Detect which cell encompasses the target text, then output its (x, y) center coordinate. 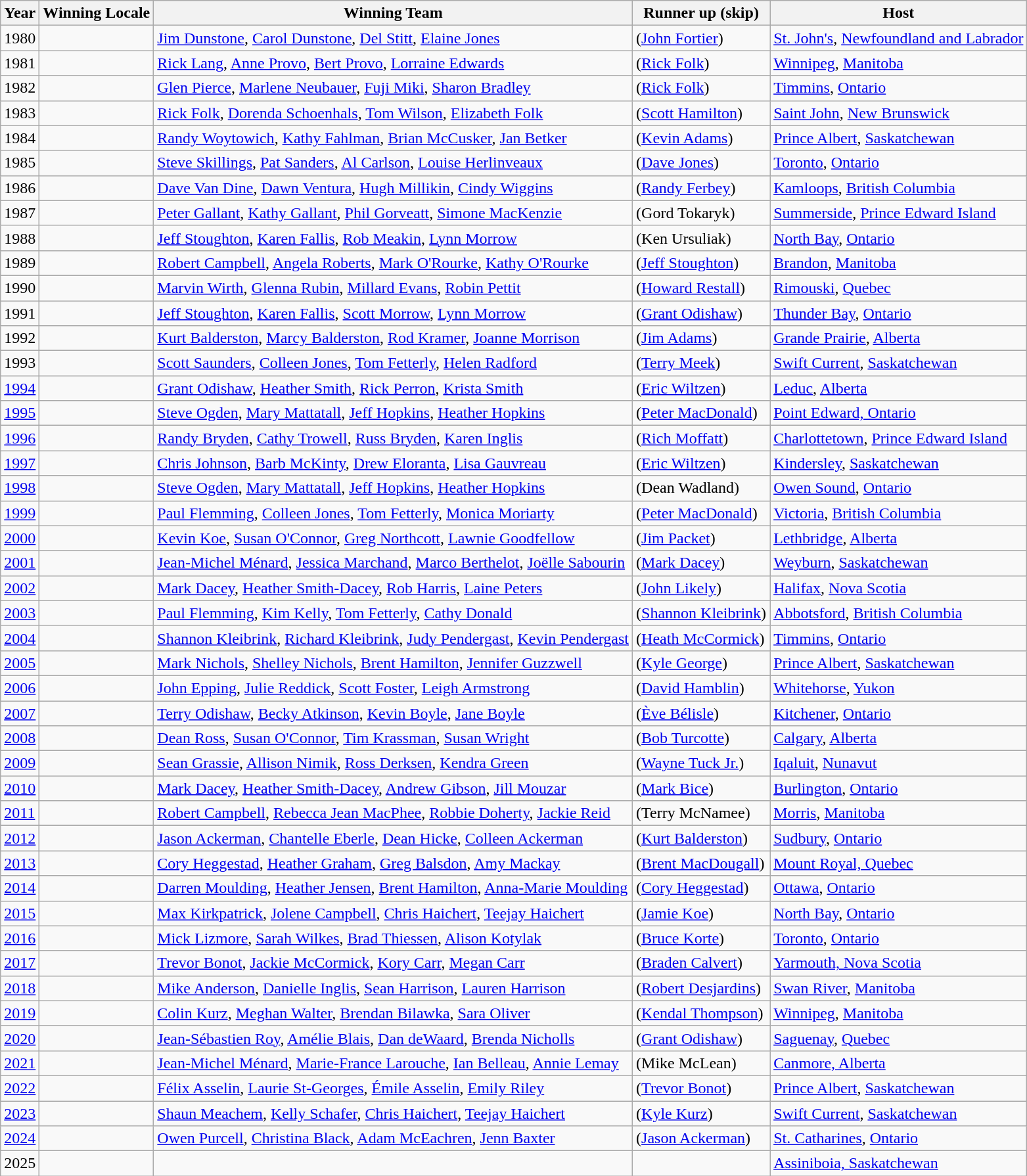
Owen Sound, Ontario (899, 488)
St. John's, Newfoundland and Labrador (899, 38)
(Bruce Korte) (702, 938)
(Terry McNamee) (702, 813)
1992 (20, 338)
1989 (20, 263)
(John Likely) (702, 588)
Thunder Bay, Ontario (899, 313)
Jean-Michel Ménard, Marie-France Larouche, Ian Belleau, Annie Lemay (393, 1063)
Kindersley, Saskatchewan (899, 463)
2021 (20, 1063)
Peter Gallant, Kathy Gallant, Phil Gorveatt, Simone MacKenzie (393, 213)
(Randy Ferbey) (702, 188)
Cory Heggestad, Heather Graham, Greg Balsdon, Amy Mackay (393, 863)
Rick Folk, Dorenda Schoenhals, Tom Wilson, Elizabeth Folk (393, 113)
Abbotsford, British Columbia (899, 613)
Winning Locale (97, 13)
Kitchener, Ontario (899, 713)
Sean Grassie, Allison Nimik, Ross Derksen, Kendra Green (393, 763)
Mick Lizmore, Sarah Wilkes, Brad Thiessen, Alison Kotylak (393, 938)
Scott Saunders, Colleen Jones, Tom Fetterly, Helen Radford (393, 363)
(Mark Bice) (702, 788)
Paul Flemming, Colleen Jones, Tom Fetterly, Monica Moriarty (393, 513)
Terry Odishaw, Becky Atkinson, Kevin Boyle, Jane Boyle (393, 713)
(Bob Turcotte) (702, 738)
(Kyle Kurz) (702, 1114)
Grant Odishaw, Heather Smith, Rick Perron, Krista Smith (393, 388)
Randy Woytowich, Kathy Fahlman, Brian McCusker, Jan Betker (393, 138)
1993 (20, 363)
Victoria, British Columbia (899, 513)
Canmore, Alberta (899, 1063)
Host (899, 13)
2025 (20, 1164)
1982 (20, 88)
(Jeff Stoughton) (702, 263)
2015 (20, 913)
Colin Kurz, Meghan Walter, Brendan Bilawka, Sara Oliver (393, 1013)
(Wayne Tuck Jr.) (702, 763)
Halifax, Nova Scotia (899, 588)
(Mark Dacey) (702, 563)
2007 (20, 713)
Félix Asselin, Laurie St-Georges, Émile Asselin, Emily Riley (393, 1088)
Burlington, Ontario (899, 788)
1997 (20, 463)
1996 (20, 438)
Chris Johnson, Barb McKinty, Drew Eloranta, Lisa Gauvreau (393, 463)
Jeff Stoughton, Karen Fallis, Scott Morrow, Lynn Morrow (393, 313)
Charlottetown, Prince Edward Island (899, 438)
2017 (20, 963)
(Cory Heggestad) (702, 888)
Swan River, Manitoba (899, 988)
Mike Anderson, Danielle Inglis, Sean Harrison, Lauren Harrison (393, 988)
2005 (20, 663)
1999 (20, 513)
Yarmouth, Nova Scotia (899, 963)
2008 (20, 738)
Mark Dacey, Heather Smith-Dacey, Rob Harris, Laine Peters (393, 588)
Shannon Kleibrink, Richard Kleibrink, Judy Pendergast, Kevin Pendergast (393, 638)
2020 (20, 1038)
Kamloops, British Columbia (899, 188)
Owen Purcell, Christina Black, Adam McEachren, Jenn Baxter (393, 1139)
2016 (20, 938)
Assiniboia, Saskatchewan (899, 1164)
1994 (20, 388)
Trevor Bonot, Jackie McCormick, Kory Carr, Megan Carr (393, 963)
Randy Bryden, Cathy Trowell, Russ Bryden, Karen Inglis (393, 438)
2010 (20, 788)
2006 (20, 688)
2002 (20, 588)
Dean Ross, Susan O'Connor, Tim Krassman, Susan Wright (393, 738)
2009 (20, 763)
Jim Dunstone, Carol Dunstone, Del Stitt, Elaine Jones (393, 38)
(Brent MacDougall) (702, 863)
Jeff Stoughton, Karen Fallis, Rob Meakin, Lynn Morrow (393, 238)
Shaun Meachem, Kelly Schafer, Chris Haichert, Teejay Haichert (393, 1114)
1986 (20, 188)
Runner up (skip) (702, 13)
2011 (20, 813)
(Gord Tokaryk) (702, 213)
Marvin Wirth, Glenna Rubin, Millard Evans, Robin Pettit (393, 288)
1990 (20, 288)
Jason Ackerman, Chantelle Eberle, Dean Hicke, Colleen Ackerman (393, 838)
1980 (20, 38)
2024 (20, 1139)
Rimouski, Quebec (899, 288)
Max Kirkpatrick, Jolene Campbell, Chris Haichert, Teejay Haichert (393, 913)
John Epping, Julie Reddick, Scott Foster, Leigh Armstrong (393, 688)
(Braden Calvert) (702, 963)
2018 (20, 988)
(Mike McLean) (702, 1063)
(Jamie Koe) (702, 913)
(Kevin Adams) (702, 138)
Rick Lang, Anne Provo, Bert Provo, Lorraine Edwards (393, 63)
1985 (20, 163)
(Kyle George) (702, 663)
2003 (20, 613)
Steve Skillings, Pat Sanders, Al Carlson, Louise Herlinveaux (393, 163)
Mark Nichols, Shelley Nichols, Brent Hamilton, Jennifer Guzzwell (393, 663)
Darren Moulding, Heather Jensen, Brent Hamilton, Anna-Marie Moulding (393, 888)
(John Fortier) (702, 38)
(Howard Restall) (702, 288)
(Shannon Kleibrink) (702, 613)
Summerside, Prince Edward Island (899, 213)
(Dave Jones) (702, 163)
Winning Team (393, 13)
(Rich Moffatt) (702, 438)
2023 (20, 1114)
Saint John, New Brunswick (899, 113)
(Heath McCormick) (702, 638)
Ottawa, Ontario (899, 888)
Jean-Michel Ménard, Jessica Marchand, Marco Berthelot, Joëlle Sabourin (393, 563)
Jean-Sébastien Roy, Amélie Blais, Dan deWaard, Brenda Nicholls (393, 1038)
Sudbury, Ontario (899, 838)
Mount Royal, Quebec (899, 863)
Whitehorse, Yukon (899, 688)
Point Edward, Ontario (899, 413)
Robert Campbell, Rebecca Jean MacPhee, Robbie Doherty, Jackie Reid (393, 813)
2013 (20, 863)
(Kurt Balderston) (702, 838)
Kurt Balderston, Marcy Balderston, Rod Kramer, Joanne Morrison (393, 338)
Lethbridge, Alberta (899, 538)
Brandon, Manitoba (899, 263)
Kevin Koe, Susan O'Connor, Greg Northcott, Lawnie Goodfellow (393, 538)
2004 (20, 638)
Morris, Manitoba (899, 813)
Robert Campbell, Angela Roberts, Mark O'Rourke, Kathy O'Rourke (393, 263)
Dave Van Dine, Dawn Ventura, Hugh Millikin, Cindy Wiggins (393, 188)
(Ève Bélisle) (702, 713)
1988 (20, 238)
Grande Prairie, Alberta (899, 338)
2012 (20, 838)
(Jim Adams) (702, 338)
(David Hamblin) (702, 688)
1987 (20, 213)
Glen Pierce, Marlene Neubauer, Fuji Miki, Sharon Bradley (393, 88)
Calgary, Alberta (899, 738)
(Kendal Thompson) (702, 1013)
(Dean Wadland) (702, 488)
Paul Flemming, Kim Kelly, Tom Fetterly, Cathy Donald (393, 613)
Saguenay, Quebec (899, 1038)
(Jason Ackerman) (702, 1139)
(Scott Hamilton) (702, 113)
(Terry Meek) (702, 363)
(Ken Ursuliak) (702, 238)
1991 (20, 313)
1984 (20, 138)
Leduc, Alberta (899, 388)
1995 (20, 413)
2001 (20, 563)
(Robert Desjardins) (702, 988)
Year (20, 13)
1981 (20, 63)
Weyburn, Saskatchewan (899, 563)
2014 (20, 888)
2019 (20, 1013)
(Trevor Bonot) (702, 1088)
St. Catharines, Ontario (899, 1139)
(Jim Packet) (702, 538)
Iqaluit, Nunavut (899, 763)
2022 (20, 1088)
2000 (20, 538)
1998 (20, 488)
1983 (20, 113)
Mark Dacey, Heather Smith-Dacey, Andrew Gibson, Jill Mouzar (393, 788)
